From the cell containing the given text, extract its center point as (x, y) coordinate. 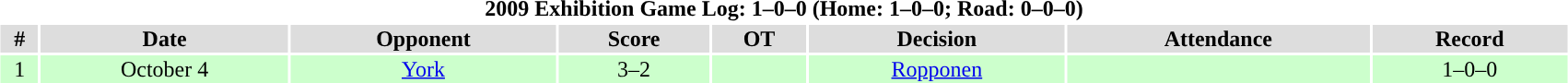
# (20, 39)
Ropponen (936, 69)
Decision (936, 39)
York (423, 69)
1–0–0 (1469, 69)
1 (20, 69)
Record (1469, 39)
Date (165, 39)
Opponent (423, 39)
OT (759, 39)
Score (634, 39)
Attendance (1218, 39)
October 4 (165, 69)
3–2 (634, 69)
